From the cell containing the given text, extract its center point as (X, Y) coordinate. 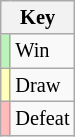
Defeat (42, 118)
Draw (42, 85)
Key (38, 17)
Win (42, 51)
